Identify which cell holds the provided text, then report its [x, y] central coordinate. 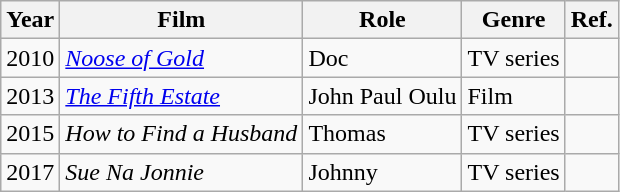
Doc [382, 58]
Sue Na Jonnie [182, 172]
2015 [30, 134]
2013 [30, 96]
Noose of Gold [182, 58]
How to Find a Husband [182, 134]
Johnny [382, 172]
John Paul Oulu [382, 96]
Role [382, 20]
The Fifth Estate [182, 96]
Genre [514, 20]
Ref. [592, 20]
Year [30, 20]
2010 [30, 58]
Thomas [382, 134]
2017 [30, 172]
